Extract the [X, Y] coordinate from the center of the cell holding the provided text.  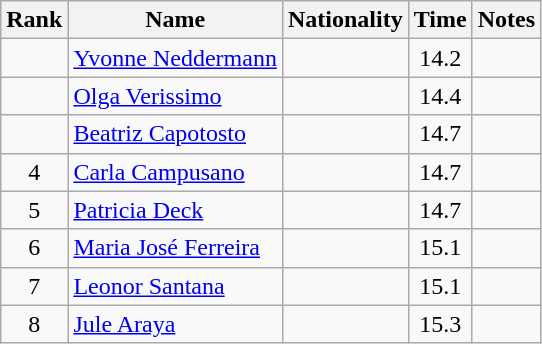
15.3 [440, 324]
Rank [34, 20]
8 [34, 324]
Beatriz Capotosto [176, 134]
14.4 [440, 96]
5 [34, 210]
Notes [506, 20]
Jule Araya [176, 324]
Patricia Deck [176, 210]
7 [34, 286]
Nationality [345, 20]
Maria José Ferreira [176, 248]
Olga Verissimo [176, 96]
Carla Campusano [176, 172]
Name [176, 20]
4 [34, 172]
Yvonne Neddermann [176, 58]
Time [440, 20]
Leonor Santana [176, 286]
14.2 [440, 58]
6 [34, 248]
